Capture the cell that displays the provided text and extract its [X, Y] central coordinate. 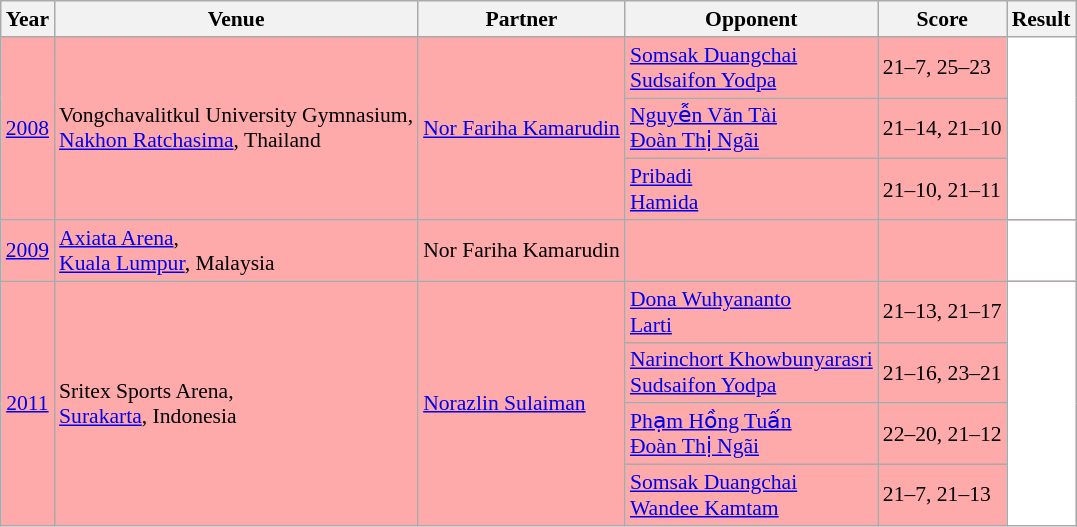
21–13, 21–17 [942, 312]
Year [28, 19]
21–14, 21–10 [942, 128]
Vongchavalitkul University Gymnasium,Nakhon Ratchasima, Thailand [236, 128]
2009 [28, 250]
Result [1042, 19]
Somsak Duangchai Sudsaifon Yodpa [752, 68]
Norazlin Sulaiman [522, 403]
Venue [236, 19]
Opponent [752, 19]
21–10, 21–11 [942, 190]
Somsak Duangchai Wandee Kamtam [752, 496]
Dona Wuhyananto Larti [752, 312]
22–20, 21–12 [942, 434]
2008 [28, 128]
Narinchort Khowbunyarasri Sudsaifon Yodpa [752, 372]
21–7, 21–13 [942, 496]
Nguyễn Văn Tài Đoàn Thị Ngãi [752, 128]
21–7, 25–23 [942, 68]
Pribadi Hamida [752, 190]
2011 [28, 403]
Partner [522, 19]
Score [942, 19]
Sritex Sports Arena,Surakarta, Indonesia [236, 403]
Axiata Arena,Kuala Lumpur, Malaysia [236, 250]
Phạm Hồng Tuấn Đoàn Thị Ngãi [752, 434]
21–16, 23–21 [942, 372]
